Output the (X, Y) coordinate of the center of the cell containing the given text.  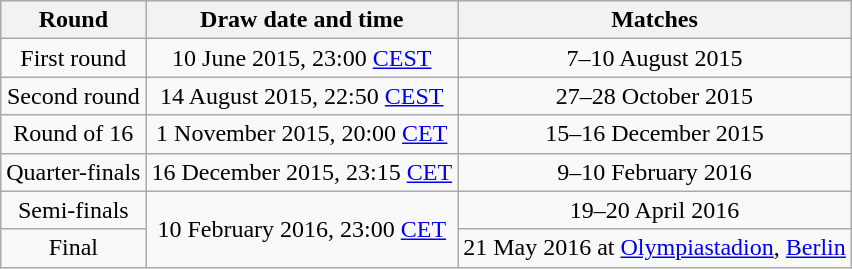
9–10 February 2016 (655, 172)
21 May 2016 at Olympiastadion, Berlin (655, 248)
Second round (74, 96)
27–28 October 2015 (655, 96)
14 August 2015, 22:50 CEST (302, 96)
Matches (655, 20)
Round (74, 20)
Round of 16 (74, 134)
15–16 December 2015 (655, 134)
10 June 2015, 23:00 CEST (302, 58)
16 December 2015, 23:15 CET (302, 172)
10 February 2016, 23:00 CET (302, 229)
Final (74, 248)
19–20 April 2016 (655, 210)
1 November 2015, 20:00 CET (302, 134)
Semi-finals (74, 210)
First round (74, 58)
Draw date and time (302, 20)
Quarter-finals (74, 172)
7–10 August 2015 (655, 58)
